Detect which cell encompasses the target text, then output its [X, Y] center coordinate. 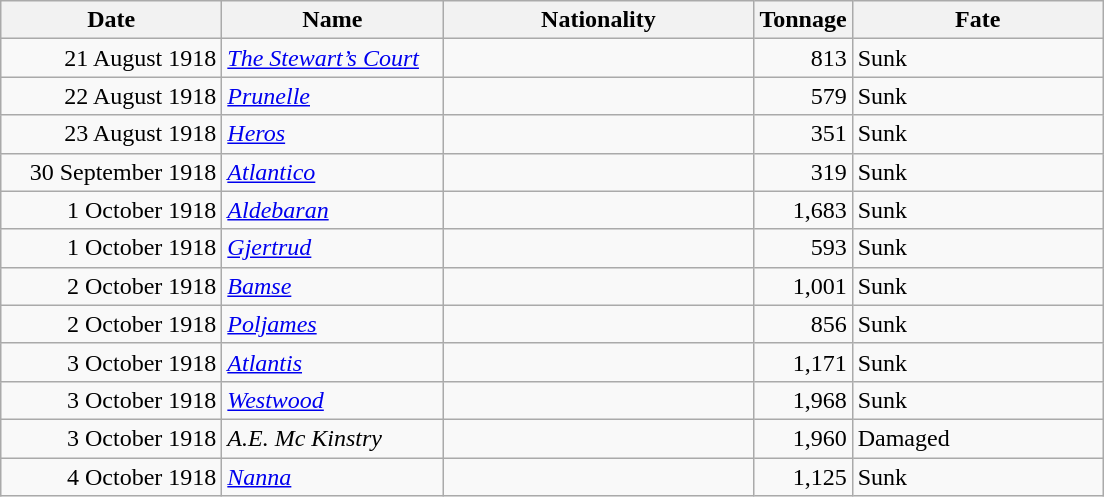
Tonnage [803, 20]
The Stewart’s Court [332, 58]
Nationality [598, 20]
Nanna [332, 477]
Atlantis [332, 362]
1,171 [803, 362]
23 August 1918 [112, 134]
22 August 1918 [112, 96]
Damaged [978, 438]
1,968 [803, 400]
30 September 1918 [112, 172]
Date [112, 20]
579 [803, 96]
1,125 [803, 477]
Aldebaran [332, 210]
Fate [978, 20]
Poljames [332, 324]
Prunelle [332, 96]
351 [803, 134]
4 October 1918 [112, 477]
21 August 1918 [112, 58]
Name [332, 20]
1,683 [803, 210]
813 [803, 58]
1,960 [803, 438]
1,001 [803, 286]
Heros [332, 134]
Bamse [332, 286]
A.E. Mc Kinstry [332, 438]
Atlantico [332, 172]
593 [803, 248]
Gjertrud [332, 248]
856 [803, 324]
319 [803, 172]
Westwood [332, 400]
